Scan for the cell matching the given text and deliver its [x, y] coordinate at center. 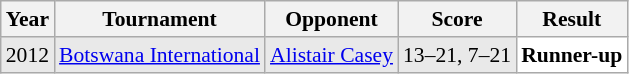
Score [457, 19]
Result [572, 19]
Botswana International [160, 55]
2012 [28, 55]
Year [28, 19]
Tournament [160, 19]
13–21, 7–21 [457, 55]
Alistair Casey [332, 55]
Opponent [332, 19]
Runner-up [572, 55]
